Determine the [X, Y] coordinate at the center of the cell enclosing the given text.  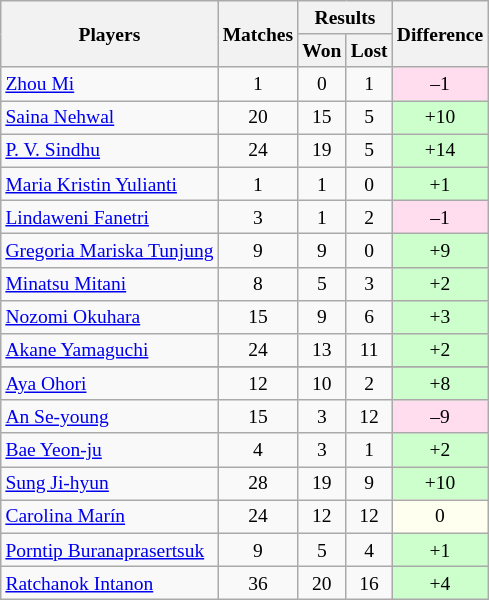
Akane Yamaguchi [110, 350]
8 [258, 284]
Players [110, 34]
–9 [440, 416]
13 [322, 350]
Results [345, 18]
Lindaweni Fanetri [110, 216]
6 [369, 316]
36 [258, 584]
Zhou Mi [110, 84]
Ratchanok Intanon [110, 584]
Gregoria Mariska Tunjung [110, 250]
Nozomi Okuhara [110, 316]
Won [322, 50]
Bae Yeon-ju [110, 450]
+4 [440, 584]
Sung Ji-hyun [110, 484]
An Se-young [110, 416]
P. V. Sindhu [110, 150]
Maria Kristin Yulianti [110, 184]
Porntip Buranaprasertsuk [110, 550]
Saina Nehwal [110, 118]
+3 [440, 316]
Difference [440, 34]
+8 [440, 384]
11 [369, 350]
28 [258, 484]
Lost [369, 50]
Matches [258, 34]
Aya Ohori [110, 384]
+14 [440, 150]
Minatsu Mitani [110, 284]
10 [322, 384]
16 [369, 584]
Carolina Marín [110, 516]
+9 [440, 250]
